Detect which cell encompasses the target text, then output its [X, Y] center coordinate. 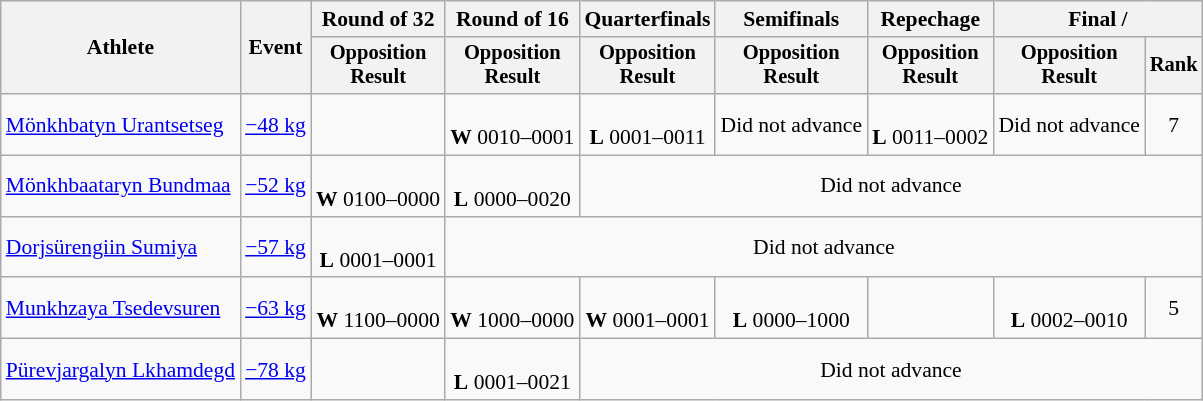
Final / [1098, 19]
−63 kg [276, 308]
−52 kg [276, 186]
Pürevjargalyn Lkhamdegd [120, 370]
L 0001–0001 [378, 248]
−48 kg [276, 124]
Athlete [120, 48]
Mönkhbaataryn Bundmaa [120, 186]
5 [1174, 308]
Munkhzaya Tsedevsuren [120, 308]
Event [276, 48]
−57 kg [276, 248]
W 1000–0000 [512, 308]
W 1100–0000 [378, 308]
Rank [1174, 66]
Semifinals [791, 19]
Round of 16 [512, 19]
L 0002–0010 [1069, 308]
W 0001–0001 [647, 308]
W 0010–0001 [512, 124]
Repechage [930, 19]
L 0001–0021 [512, 370]
L 0011–0002 [930, 124]
Quarterfinals [647, 19]
W 0100–0000 [378, 186]
Round of 32 [378, 19]
Mönkhbatyn Urantsetseg [120, 124]
L 0001–0011 [647, 124]
L 0000–1000 [791, 308]
L 0000–0020 [512, 186]
Dorjsürengiin Sumiya [120, 248]
7 [1174, 124]
−78 kg [276, 370]
